Return [X, Y] of the center of cell containing provided text 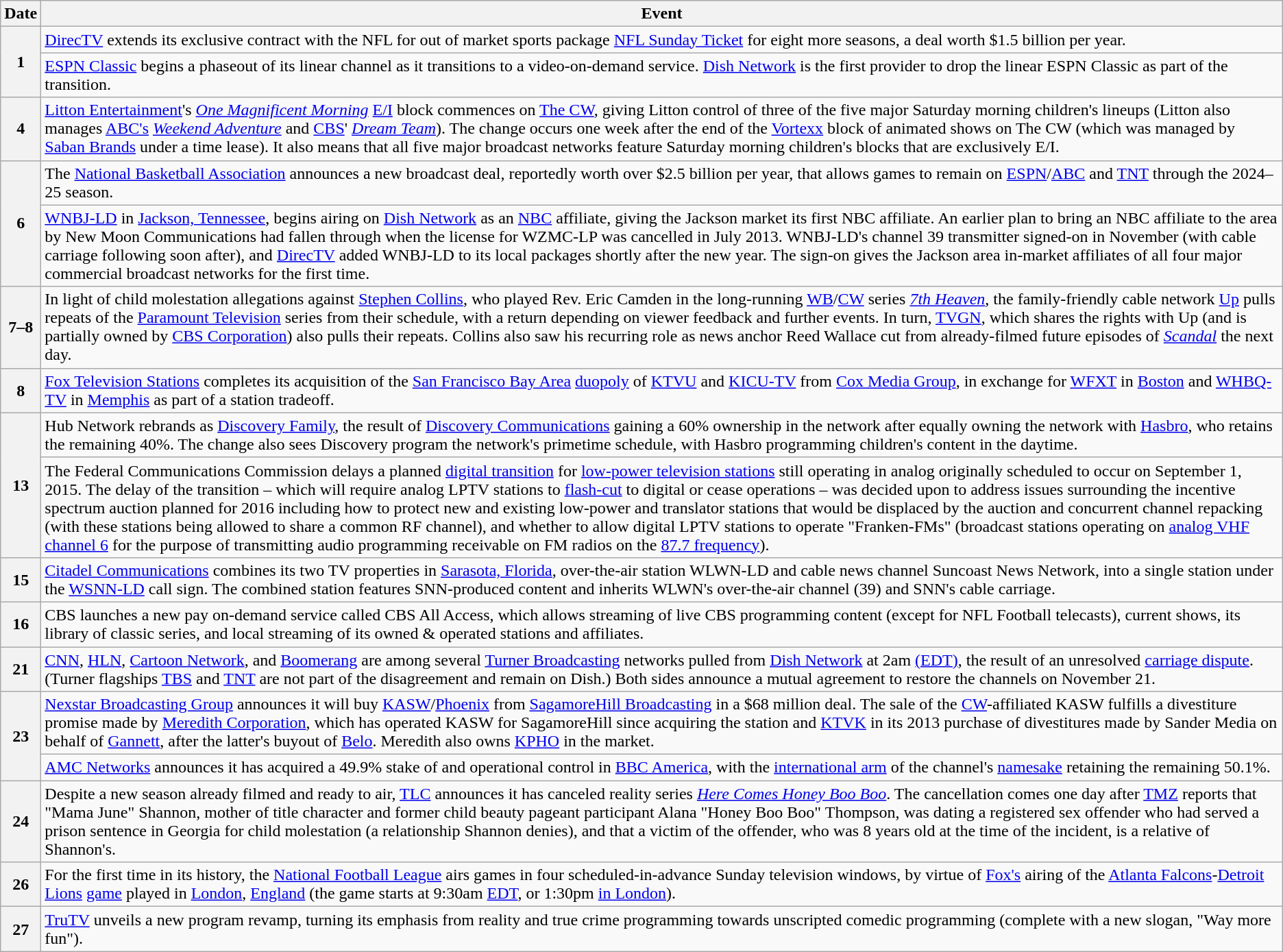
7–8 [21, 328]
13 [21, 485]
Event [662, 14]
4 [21, 129]
8 [21, 391]
27 [21, 929]
6 [21, 223]
Date [21, 14]
21 [21, 669]
16 [21, 624]
15 [21, 580]
23 [21, 736]
1 [21, 62]
24 [21, 821]
26 [21, 884]
